Locate the cell with the specified text and output its (X, Y) center coordinate. 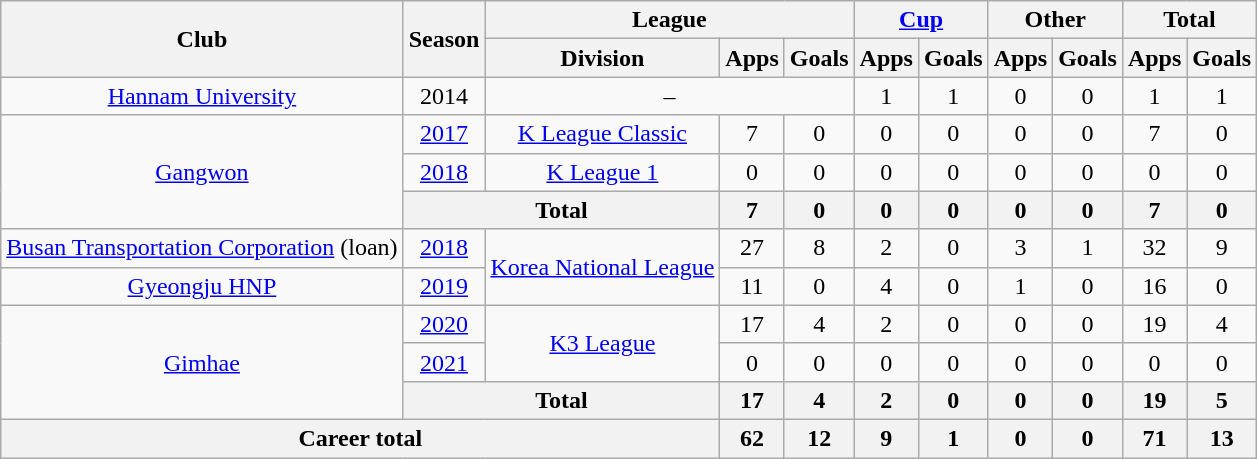
Gyeongju HNP (202, 286)
K3 League (602, 343)
62 (752, 438)
2014 (444, 96)
Season (444, 39)
2020 (444, 324)
13 (1222, 438)
2021 (444, 362)
16 (1154, 286)
Hannam University (202, 96)
Career total (360, 438)
5 (1222, 400)
K League Classic (602, 134)
8 (819, 248)
– (670, 96)
Gangwon (202, 172)
71 (1154, 438)
11 (752, 286)
32 (1154, 248)
2017 (444, 134)
Cup (921, 20)
3 (1020, 248)
Busan Transportation Corporation (loan) (202, 248)
Other (1055, 20)
Club (202, 39)
2019 (444, 286)
League (670, 20)
K League 1 (602, 172)
Gimhae (202, 362)
12 (819, 438)
27 (752, 248)
Korea National League (602, 267)
Division (602, 58)
